Scan for the cell matching the given text and deliver its [X, Y] coordinate at center. 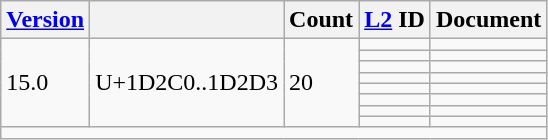
Document [488, 20]
Count [322, 20]
15.0 [46, 83]
L2 ID [395, 20]
20 [322, 83]
U+1D2C0..1D2D3 [187, 83]
Version [46, 20]
